Extract the (X, Y) coordinate from the center of the cell holding the provided text.  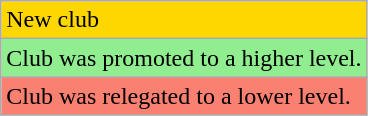
New club (184, 20)
Club was promoted to a higher level. (184, 58)
Club was relegated to a lower level. (184, 96)
